Return the [x, y] coordinate for the center point of the cell that contains the specified text.  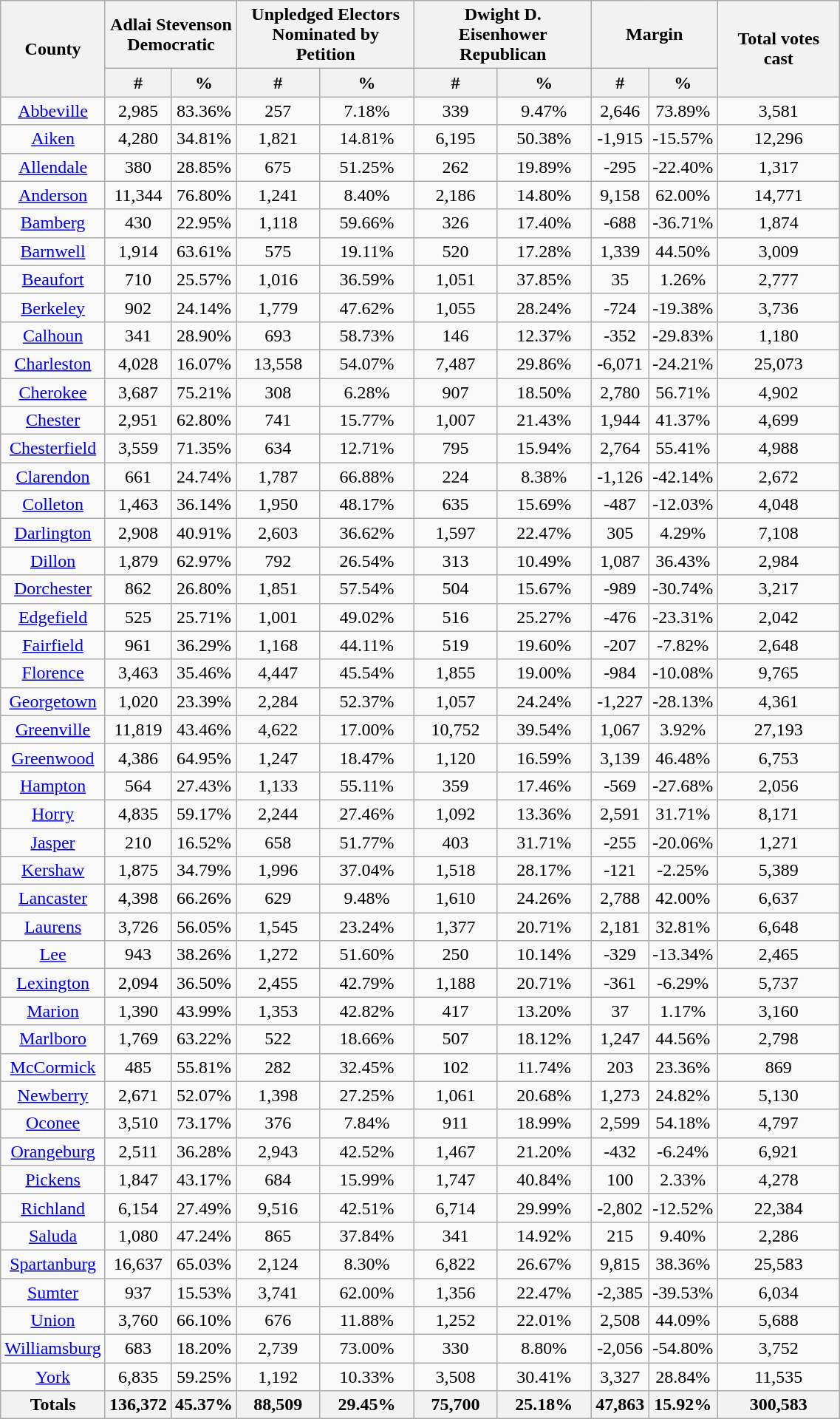
330 [455, 1349]
19.11% [366, 251]
8.38% [544, 477]
59.66% [366, 223]
-724 [621, 307]
23.36% [683, 1067]
4,048 [779, 505]
1,317 [779, 167]
34.81% [204, 139]
Total votes cast [779, 49]
40.91% [204, 533]
1,120 [455, 758]
-29.83% [683, 336]
6,154 [137, 1208]
32.81% [683, 927]
339 [455, 111]
2,465 [779, 955]
15.99% [366, 1180]
3,726 [137, 927]
18.12% [544, 1039]
46.48% [683, 758]
17.40% [544, 223]
73.17% [204, 1123]
49.02% [366, 617]
50.38% [544, 139]
102 [455, 1067]
4,622 [278, 729]
3,009 [779, 251]
21.43% [544, 421]
4,361 [779, 701]
4,280 [137, 139]
35 [621, 279]
-6.29% [683, 983]
1.26% [683, 279]
42.52% [366, 1151]
2,455 [278, 983]
Fairfield [53, 645]
11,819 [137, 729]
3,217 [779, 589]
28.24% [544, 307]
Florence [53, 673]
215 [621, 1236]
313 [455, 561]
41.37% [683, 421]
710 [137, 279]
71.35% [204, 449]
56.71% [683, 392]
37.84% [366, 1236]
1,080 [137, 1236]
7,108 [779, 533]
3,736 [779, 307]
5,737 [779, 983]
55.11% [366, 786]
13.20% [544, 1011]
Georgetown [53, 701]
Marlboro [53, 1039]
44.56% [683, 1039]
-28.13% [683, 701]
-22.40% [683, 167]
1,339 [621, 251]
1,356 [455, 1293]
14.92% [544, 1236]
54.07% [366, 364]
17.46% [544, 786]
-54.80% [683, 1349]
1,067 [621, 729]
27.25% [366, 1095]
210 [137, 842]
1,020 [137, 701]
Saluda [53, 1236]
42.82% [366, 1011]
Aiken [53, 139]
9,516 [278, 1208]
Orangeburg [53, 1151]
8.80% [544, 1349]
12,296 [779, 139]
1,087 [621, 561]
-207 [621, 645]
59.17% [204, 814]
-12.52% [683, 1208]
42.79% [366, 983]
1,597 [455, 533]
62.80% [204, 421]
44.11% [366, 645]
36.28% [204, 1151]
36.50% [204, 983]
3.92% [683, 729]
Sumter [53, 1293]
262 [455, 167]
2,648 [779, 645]
14,771 [779, 195]
1,847 [137, 1180]
24.74% [204, 477]
-13.34% [683, 955]
1,398 [278, 1095]
-688 [621, 223]
45.54% [366, 673]
1,390 [137, 1011]
2,798 [779, 1039]
63.61% [204, 251]
519 [455, 645]
Adlai StevensonDemocratic [171, 35]
17.28% [544, 251]
18.99% [544, 1123]
Cherokee [53, 392]
Jasper [53, 842]
88,509 [278, 1405]
-24.21% [683, 364]
-6,071 [621, 364]
684 [278, 1180]
24.14% [204, 307]
-27.68% [683, 786]
1,610 [455, 899]
-10.08% [683, 673]
675 [278, 167]
23.39% [204, 701]
Laurens [53, 927]
2,284 [278, 701]
7.18% [366, 111]
-352 [621, 336]
1,996 [278, 871]
County [53, 49]
1,061 [455, 1095]
25.57% [204, 279]
4,447 [278, 673]
Spartanburg [53, 1264]
1,769 [137, 1039]
6,921 [779, 1151]
250 [455, 955]
15.69% [544, 505]
16,637 [137, 1264]
37 [621, 1011]
Berkeley [53, 307]
10,752 [455, 729]
75,700 [455, 1405]
25,073 [779, 364]
2,124 [278, 1264]
47.24% [204, 1236]
Colleton [53, 505]
1,118 [278, 223]
1,377 [455, 927]
2,181 [621, 927]
28.17% [544, 871]
9.47% [544, 111]
2,739 [278, 1349]
19.00% [544, 673]
1,016 [278, 279]
676 [278, 1321]
37.85% [544, 279]
Lee [53, 955]
6,195 [455, 139]
22,384 [779, 1208]
Barnwell [53, 251]
1,950 [278, 505]
56.05% [204, 927]
417 [455, 1011]
430 [137, 223]
27.43% [204, 786]
Richland [53, 1208]
629 [278, 899]
1,168 [278, 645]
308 [278, 392]
257 [278, 111]
13.36% [544, 814]
6.28% [366, 392]
522 [278, 1039]
28.85% [204, 167]
22.95% [204, 223]
-487 [621, 505]
-361 [621, 983]
Kershaw [53, 871]
1,875 [137, 871]
51.25% [366, 167]
902 [137, 307]
12.71% [366, 449]
862 [137, 589]
Calhoun [53, 336]
907 [455, 392]
14.81% [366, 139]
Dorchester [53, 589]
2,094 [137, 983]
51.60% [366, 955]
-989 [621, 589]
300,583 [779, 1405]
1,855 [455, 673]
4,028 [137, 364]
6,648 [779, 927]
34.79% [204, 871]
525 [137, 617]
12.37% [544, 336]
38.26% [204, 955]
504 [455, 589]
McCormick [53, 1067]
1,747 [455, 1180]
224 [455, 477]
3,510 [137, 1123]
-121 [621, 871]
Bamberg [53, 223]
35.46% [204, 673]
-39.53% [683, 1293]
4,988 [779, 449]
19.89% [544, 167]
9,765 [779, 673]
1,463 [137, 505]
-432 [621, 1151]
38.36% [683, 1264]
16.07% [204, 364]
57.54% [366, 589]
2.33% [683, 1180]
25,583 [779, 1264]
Greenwood [53, 758]
1,273 [621, 1095]
3,327 [621, 1377]
75.21% [204, 392]
2,186 [455, 195]
Dillon [53, 561]
7,487 [455, 364]
2,591 [621, 814]
-12.03% [683, 505]
1,518 [455, 871]
36.43% [683, 561]
5,688 [779, 1321]
-36.71% [683, 223]
26.54% [366, 561]
66.10% [204, 1321]
15.67% [544, 589]
54.18% [683, 1123]
43.46% [204, 729]
36.29% [204, 645]
Lancaster [53, 899]
1,133 [278, 786]
-19.38% [683, 307]
25.27% [544, 617]
26.80% [204, 589]
47.62% [366, 307]
1.17% [683, 1011]
-255 [621, 842]
2,672 [779, 477]
5,389 [779, 871]
Abbeville [53, 111]
1,545 [278, 927]
943 [137, 955]
15.94% [544, 449]
15.92% [683, 1405]
39.54% [544, 729]
11.74% [544, 1067]
516 [455, 617]
4,386 [137, 758]
25.71% [204, 617]
10.33% [366, 1377]
8,171 [779, 814]
507 [455, 1039]
4,398 [137, 899]
28.84% [683, 1377]
Charleston [53, 364]
-1,227 [621, 701]
16.59% [544, 758]
376 [278, 1123]
1,779 [278, 307]
26.67% [544, 1264]
-2,385 [621, 1293]
42.00% [683, 899]
8.30% [366, 1264]
795 [455, 449]
66.88% [366, 477]
9.40% [683, 1236]
25.18% [544, 1405]
1,180 [779, 336]
326 [455, 223]
-984 [621, 673]
683 [137, 1349]
865 [278, 1236]
-23.31% [683, 617]
45.37% [204, 1405]
-569 [621, 786]
Margin [655, 35]
47,863 [621, 1405]
-2.25% [683, 871]
2,056 [779, 786]
305 [621, 533]
1,272 [278, 955]
Horry [53, 814]
1,001 [278, 617]
2,511 [137, 1151]
9,815 [621, 1264]
961 [137, 645]
Hampton [53, 786]
1,353 [278, 1011]
100 [621, 1180]
15.53% [204, 1293]
Pickens [53, 1180]
3,752 [779, 1349]
4,835 [137, 814]
Clarendon [53, 477]
62.97% [204, 561]
40.84% [544, 1180]
43.17% [204, 1180]
24.26% [544, 899]
869 [779, 1067]
66.26% [204, 899]
36.62% [366, 533]
6,822 [455, 1264]
63.22% [204, 1039]
Union [53, 1321]
2,943 [278, 1151]
575 [278, 251]
-20.06% [683, 842]
792 [278, 561]
4,699 [779, 421]
2,985 [137, 111]
7.84% [366, 1123]
1,787 [278, 477]
27.46% [366, 814]
2,780 [621, 392]
15.77% [366, 421]
2,908 [137, 533]
-30.74% [683, 589]
-2,802 [621, 1208]
635 [455, 505]
18.50% [544, 392]
6,835 [137, 1377]
Lexington [53, 983]
661 [137, 477]
3,741 [278, 1293]
634 [278, 449]
2,042 [779, 617]
3,760 [137, 1321]
-7.82% [683, 645]
403 [455, 842]
1,188 [455, 983]
9.48% [366, 899]
Dwight D. EisenhowerRepublican [503, 35]
55.81% [204, 1067]
6,714 [455, 1208]
-1,126 [621, 477]
29.99% [544, 1208]
-2,056 [621, 1349]
937 [137, 1293]
-15.57% [683, 139]
52.07% [204, 1095]
Edgefield [53, 617]
36.59% [366, 279]
2,603 [278, 533]
520 [455, 251]
52.37% [366, 701]
2,671 [137, 1095]
3,581 [779, 111]
4,902 [779, 392]
1,467 [455, 1151]
Anderson [53, 195]
2,764 [621, 449]
1,821 [278, 139]
48.17% [366, 505]
65.03% [204, 1264]
Allendale [53, 167]
485 [137, 1067]
359 [455, 786]
18.20% [204, 1349]
4.29% [683, 533]
28.90% [204, 336]
Williamsburg [53, 1349]
Unpledged ElectorsNominated by Petition [326, 35]
1,057 [455, 701]
64.95% [204, 758]
Chesterfield [53, 449]
11.88% [366, 1321]
3,559 [137, 449]
911 [455, 1123]
51.77% [366, 842]
24.24% [544, 701]
32.45% [366, 1067]
-42.14% [683, 477]
27.49% [204, 1208]
18.66% [366, 1039]
1,092 [455, 814]
Totals [53, 1405]
6,637 [779, 899]
136,372 [137, 1405]
4,797 [779, 1123]
1,851 [278, 589]
146 [455, 336]
Darlington [53, 533]
3,508 [455, 1377]
24.82% [683, 1095]
380 [137, 167]
43.99% [204, 1011]
3,687 [137, 392]
-295 [621, 167]
27,193 [779, 729]
1,944 [621, 421]
18.47% [366, 758]
73.89% [683, 111]
Beaufort [53, 279]
29.86% [544, 364]
21.20% [544, 1151]
11,344 [137, 195]
44.09% [683, 1321]
9,158 [621, 195]
1,879 [137, 561]
2,984 [779, 561]
1,007 [455, 421]
3,160 [779, 1011]
-476 [621, 617]
1,271 [779, 842]
2,646 [621, 111]
3,463 [137, 673]
37.04% [366, 871]
3,139 [621, 758]
30.41% [544, 1377]
11,535 [779, 1377]
73.00% [366, 1349]
42.51% [366, 1208]
36.14% [204, 505]
29.45% [366, 1405]
1,914 [137, 251]
16.52% [204, 842]
44.50% [683, 251]
Oconee [53, 1123]
76.80% [204, 195]
10.49% [544, 561]
741 [278, 421]
2,777 [779, 279]
Chester [53, 421]
83.36% [204, 111]
23.24% [366, 927]
-329 [621, 955]
658 [278, 842]
8.40% [366, 195]
20.68% [544, 1095]
4,278 [779, 1180]
282 [278, 1067]
2,951 [137, 421]
2,508 [621, 1321]
17.00% [366, 729]
6,034 [779, 1293]
10.14% [544, 955]
Greenville [53, 729]
59.25% [204, 1377]
2,244 [278, 814]
5,130 [779, 1095]
York [53, 1377]
Newberry [53, 1095]
2,788 [621, 899]
1,874 [779, 223]
22.01% [544, 1321]
2,286 [779, 1236]
693 [278, 336]
203 [621, 1067]
1,252 [455, 1321]
-1,915 [621, 139]
1,241 [278, 195]
-6.24% [683, 1151]
55.41% [683, 449]
58.73% [366, 336]
6,753 [779, 758]
1,055 [455, 307]
13,558 [278, 364]
1,051 [455, 279]
2,599 [621, 1123]
14.80% [544, 195]
19.60% [544, 645]
1,192 [278, 1377]
564 [137, 786]
Marion [53, 1011]
